Determine the [X, Y] coordinate at the center of the cell enclosing the given text.  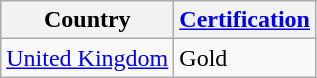
Country [88, 20]
Certification [245, 20]
United Kingdom [88, 58]
Gold [245, 58]
